Find where the given text appears and provide that cell's center as (x, y) coordinate. 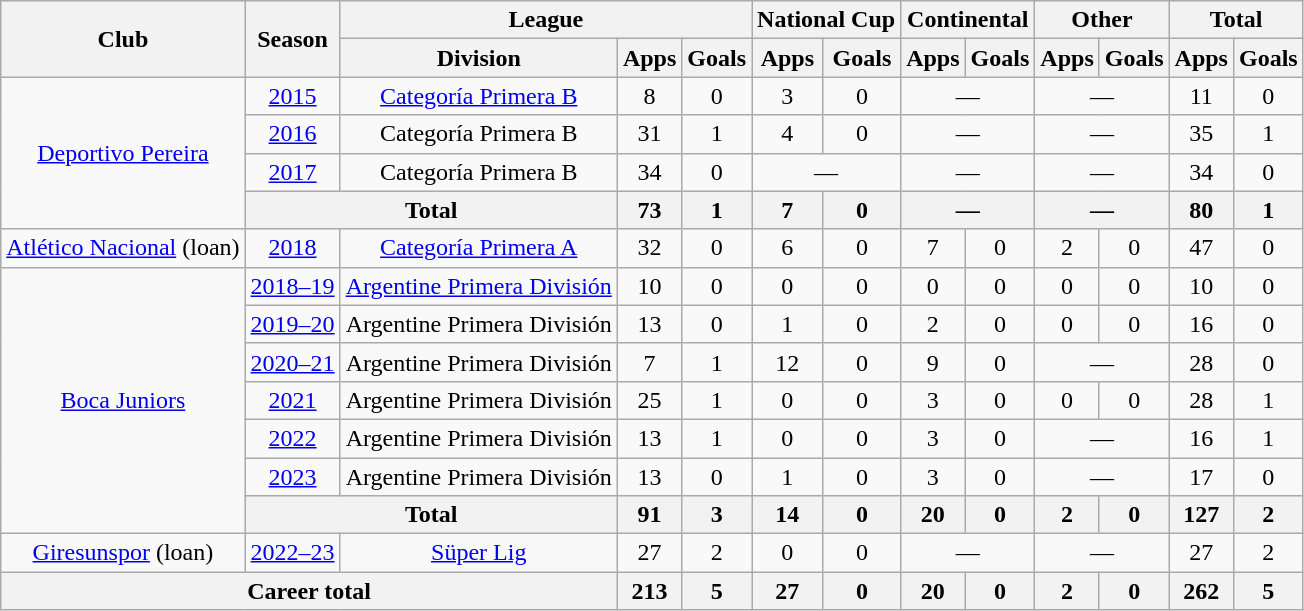
80 (1201, 210)
73 (649, 210)
Categoría Primera A (478, 248)
47 (1201, 248)
2017 (292, 172)
League (546, 20)
Division (478, 58)
4 (788, 134)
Boca Juniors (123, 400)
Club (123, 39)
8 (649, 96)
2016 (292, 134)
2018–19 (292, 286)
2021 (292, 400)
31 (649, 134)
2018 (292, 248)
Atlético Nacional (loan) (123, 248)
Süper Lig (478, 553)
12 (788, 362)
25 (649, 400)
91 (649, 515)
Other (1102, 20)
2022–23 (292, 553)
2015 (292, 96)
Giresunspor (loan) (123, 553)
14 (788, 515)
Career total (310, 591)
Deportivo Pereira (123, 153)
35 (1201, 134)
2023 (292, 477)
127 (1201, 515)
2020–21 (292, 362)
11 (1201, 96)
National Cup (826, 20)
17 (1201, 477)
213 (649, 591)
Season (292, 39)
2019–20 (292, 324)
Continental (968, 20)
32 (649, 248)
262 (1201, 591)
2022 (292, 438)
6 (788, 248)
9 (933, 362)
